From the cell containing the given text, extract its center point as (X, Y) coordinate. 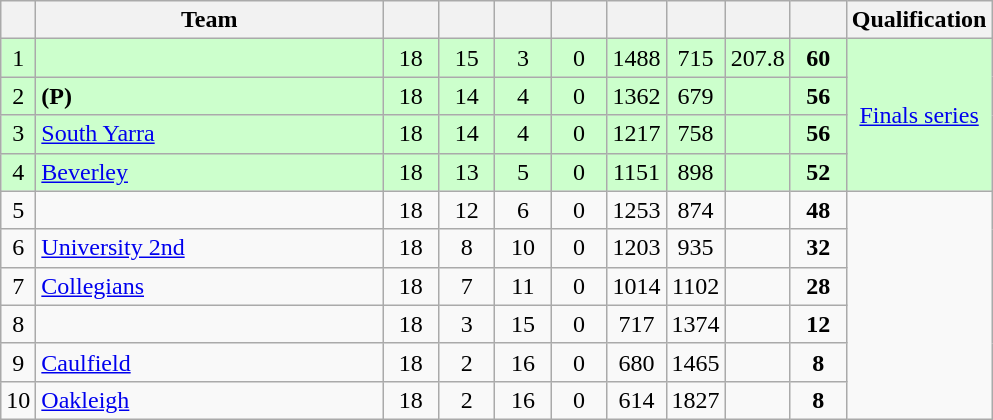
680 (636, 362)
614 (636, 400)
1151 (636, 172)
Team (210, 20)
University 2nd (210, 248)
1827 (696, 400)
679 (696, 96)
(P) (210, 96)
1362 (636, 96)
Finals series (919, 115)
Caulfield (210, 362)
9 (18, 362)
1488 (636, 58)
874 (696, 210)
1465 (696, 362)
1 (18, 58)
935 (696, 248)
11 (523, 286)
48 (818, 210)
717 (636, 324)
Beverley (210, 172)
715 (696, 58)
758 (696, 134)
Collegians (210, 286)
60 (818, 58)
32 (818, 248)
52 (818, 172)
28 (818, 286)
207.8 (758, 58)
1217 (636, 134)
1253 (636, 210)
1102 (696, 286)
Qualification (919, 20)
Oakleigh (210, 400)
South Yarra (210, 134)
1374 (696, 324)
898 (696, 172)
1203 (636, 248)
13 (467, 172)
1014 (636, 286)
